Identify which cell holds the provided text, then report its (X, Y) central coordinate. 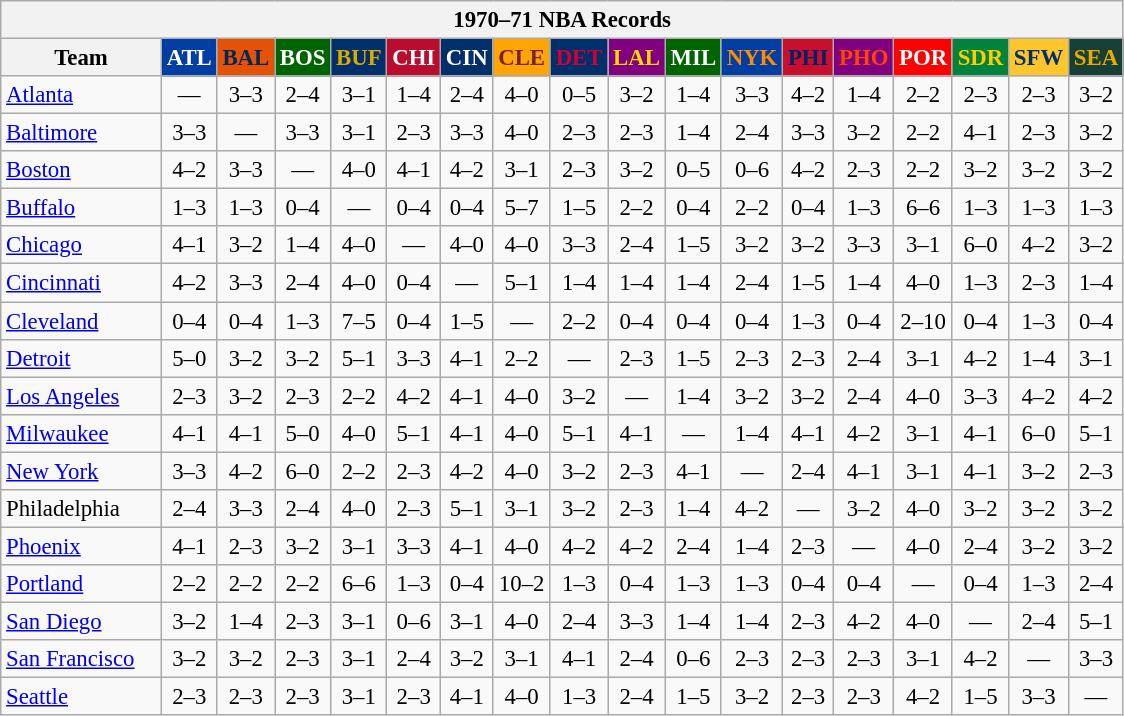
MIL (693, 58)
1970–71 NBA Records (562, 20)
Cleveland (82, 321)
2–10 (924, 321)
Cincinnati (82, 283)
Buffalo (82, 208)
Philadelphia (82, 509)
BAL (246, 58)
Baltimore (82, 133)
PHI (808, 58)
Milwaukee (82, 433)
San Francisco (82, 659)
Team (82, 58)
Seattle (82, 697)
DET (578, 58)
BUF (359, 58)
Chicago (82, 245)
ATL (189, 58)
NYK (752, 58)
SFW (1039, 58)
SDR (980, 58)
PHO (864, 58)
Portland (82, 584)
Atlanta (82, 95)
7–5 (359, 321)
POR (924, 58)
New York (82, 471)
5–7 (522, 208)
Los Angeles (82, 396)
10–2 (522, 584)
CLE (522, 58)
BOS (303, 58)
Phoenix (82, 546)
CHI (414, 58)
SEA (1096, 58)
Detroit (82, 358)
CIN (467, 58)
LAL (636, 58)
San Diego (82, 621)
Boston (82, 170)
